Return the (x, y) coordinate for the center point of the cell that contains the specified text.  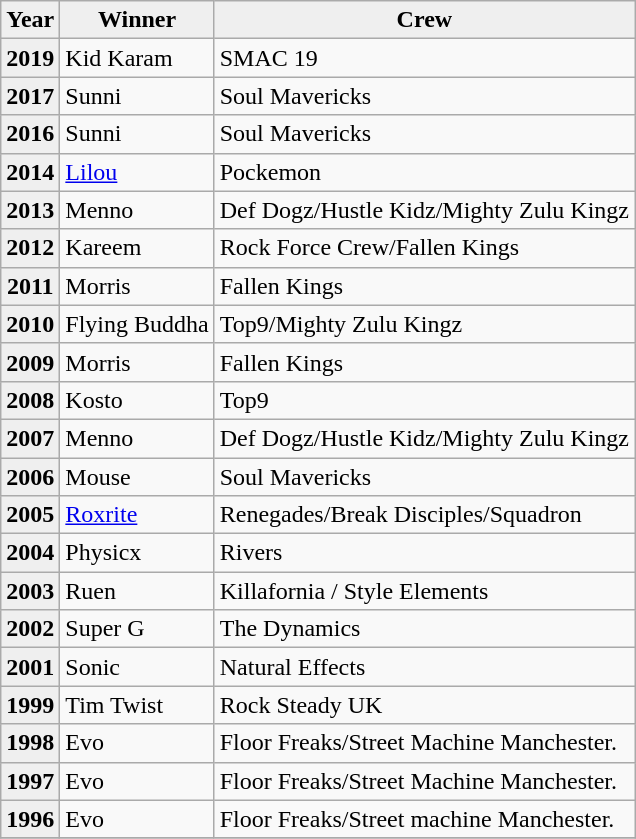
2009 (30, 362)
Mouse (137, 477)
SMAC 19 (424, 58)
Flying Buddha (137, 324)
2003 (30, 591)
2014 (30, 172)
Sonic (137, 667)
Killafornia / Style Elements (424, 591)
Kareem (137, 248)
Kosto (137, 400)
1999 (30, 705)
Rivers (424, 553)
2010 (30, 324)
Crew (424, 20)
2017 (30, 96)
Rock Steady UK (424, 705)
Floor Freaks/Street machine Manchester. (424, 819)
Physicx (137, 553)
Super G (137, 629)
Lilou (137, 172)
The Dynamics (424, 629)
Top9 (424, 400)
2016 (30, 134)
Top9/Mighty Zulu Kingz (424, 324)
2005 (30, 515)
1998 (30, 743)
Winner (137, 20)
Tim Twist (137, 705)
2012 (30, 248)
Renegades/Break Disciples/Squadron (424, 515)
1997 (30, 781)
2006 (30, 477)
Ruen (137, 591)
2011 (30, 286)
Pockemon (424, 172)
2007 (30, 438)
Natural Effects (424, 667)
1996 (30, 819)
Rock Force Crew/Fallen Kings (424, 248)
2001 (30, 667)
2019 (30, 58)
2004 (30, 553)
2013 (30, 210)
Roxrite (137, 515)
2008 (30, 400)
Year (30, 20)
2002 (30, 629)
Kid Karam (137, 58)
